From the cell containing the given text, extract its center point as [x, y] coordinate. 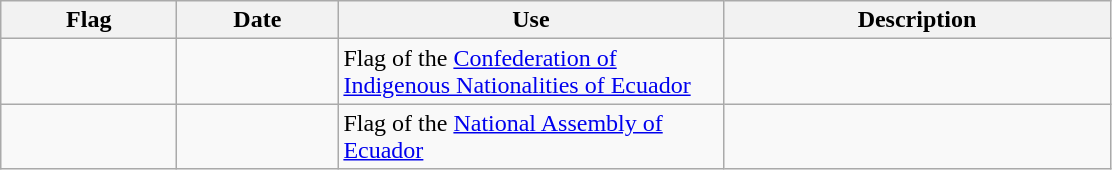
Flag of the Confederation of Indigenous Nationalities of Ecuador [531, 72]
Date [258, 20]
Flag [89, 20]
Flag of the National Assembly of Ecuador [531, 136]
Description [917, 20]
Use [531, 20]
